Detect which cell encompasses the target text, then output its [X, Y] center coordinate. 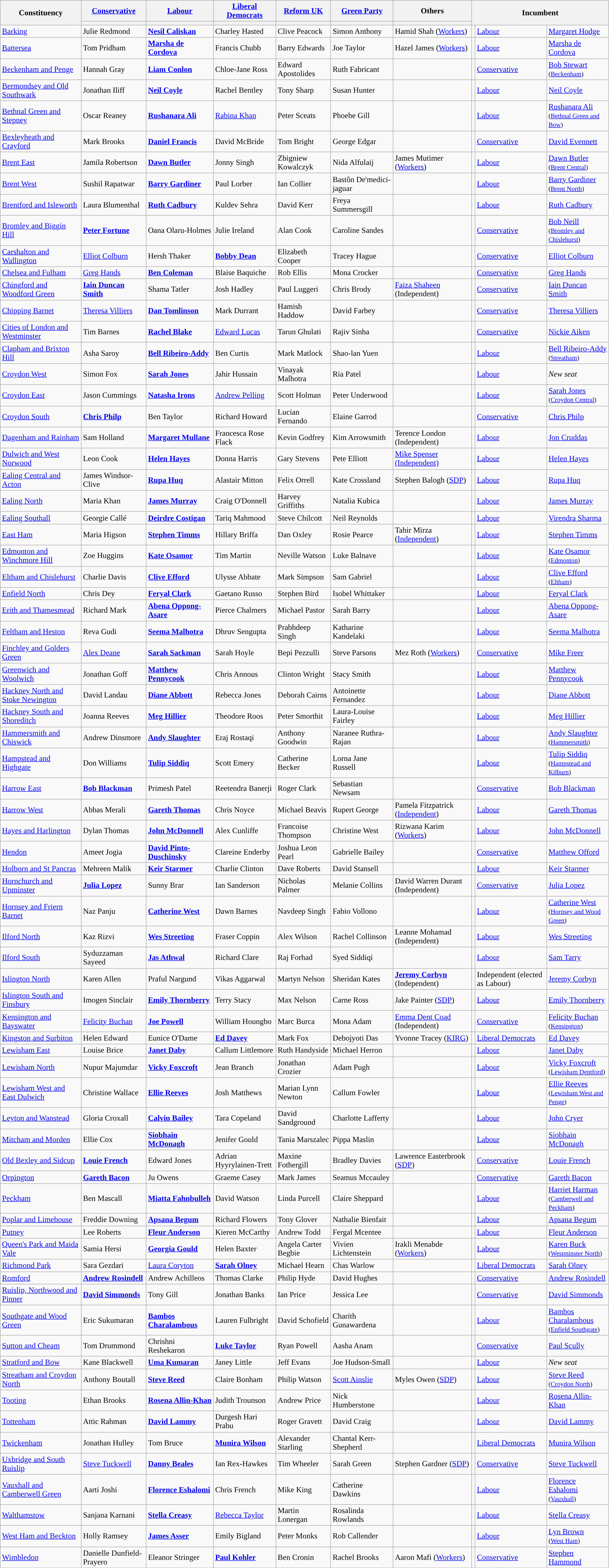
Richmond Park [41, 1266]
Chipping Barnet [41, 311]
David Hughes [362, 1278]
Barry Gardiner(Brent North) [578, 183]
Croydon South [41, 416]
Sheridan Kates [362, 979]
Seamus Mccauley [362, 1177]
Clive Peacock [303, 31]
Jonathan Iliff [114, 90]
Mez Roth (Workers) [432, 653]
Prabhdeep Singh [303, 631]
Lauren Fulbright [245, 1320]
Paul Scully [578, 1346]
Chas Warlow [362, 1266]
Francesca Rose Flack [245, 438]
Chelsea and Fulham [41, 273]
Kim Arrowsmith [362, 438]
Dylan Thomas [114, 831]
Andrew Pelling [245, 395]
Tom Bright [303, 141]
Fergal Mcentee [362, 1232]
Alex Cunliffe [245, 831]
James Asser [180, 1536]
Stephen Bird [303, 594]
Luke Taylor [245, 1346]
Nicholas Palmer [303, 885]
Syed Siddiqi [362, 958]
Abbas Merali [114, 810]
Rosie Pearce [362, 535]
Mehreen Malik [114, 869]
Danielle Dunfield-Prayero [114, 1557]
Scott Emery [245, 763]
Poplar and Limehouse [41, 1219]
Incumbent [540, 13]
Debojyoti Das [362, 1038]
Vinayak Malhotra [303, 374]
Barry Edwards [303, 48]
Myles Owen (SDP) [432, 1379]
Clinton Wright [303, 674]
Stephen Gardner (SDP) [432, 1464]
Chrishni Reshekaron [180, 1346]
Islington South and Finsbury [41, 1000]
Tooting [41, 1400]
Bell Ribeiro-Addy [180, 353]
Steve Parsons [362, 653]
Charith Gunawardena [362, 1320]
Chloe-Jane Ross [245, 69]
Josh Hadley [245, 289]
Sushil Rapatwar [114, 183]
Matthew Offord [578, 852]
Hornsey and Friern Barnet [41, 911]
Michael Beavis [303, 810]
Chris Noyce [245, 810]
Ruth Handyside [303, 1050]
Harrow West [41, 810]
Alex Deane [114, 653]
Imogen Sinclair [114, 1000]
Catherine Dawkins [362, 1489]
Feltham and Heston [41, 631]
Ulysse Abbate [245, 577]
Sam Holland [114, 438]
Navdeep Singh [303, 911]
Primesh Patel [180, 788]
Philip Hyde [303, 1278]
Chris Annous [245, 674]
Andrew Dinsmore [114, 737]
Southgate and Wood Green [41, 1320]
Laura-Louise Fairley [362, 716]
Zoe Huggins [114, 555]
Gaetano Russo [245, 594]
Bromley and Biggin Hill [41, 230]
Tania Marszalec [303, 1139]
Jake Painter (SDP) [432, 1000]
Tulip Siddiq(Hampstead and Kilburn) [578, 763]
Old Bexley and Sidcup [41, 1160]
Jeremy Corbyn (Independent) [432, 979]
Tom Drummond [114, 1346]
Antoinette Fernandez [362, 695]
Nupur Majumdar [114, 1067]
Paul Kohler [245, 1557]
Charlie Davis [114, 577]
Peckham [41, 1198]
Barking [41, 31]
Josh Matthews [245, 1093]
Jon Cruddas [578, 438]
Holly Ramsey [114, 1536]
Melanie Collins [362, 885]
Asha Saroy [114, 353]
Sarah Jones(Croydon Central) [578, 395]
Constituency [41, 13]
Ben Mascall [114, 1198]
Bambos Charalambous [180, 1320]
David Warren Durant (Independent) [432, 885]
Nick Humberstone [362, 1400]
Ryan Powell [303, 1346]
Charlie Clinton [245, 869]
Mike Spenser (Independent) [432, 458]
Laura Blumenthal [114, 205]
Rabina Khan [245, 116]
Alastair Mitton [245, 480]
David McBride [245, 141]
Helen Edward [114, 1038]
Jessica Lee [362, 1295]
Kane Blackwell [114, 1362]
Dawn Butler [180, 163]
Richard Mark [114, 611]
Dawn Butler(Brent Central) [578, 163]
Chantal Kerr-Shepherd [362, 1442]
Hammersmith and Chiswick [41, 737]
Stephen Hammond [578, 1557]
Dulwich and West Norwood [41, 458]
Maxine Fothergill [303, 1160]
Sarah Sackman [180, 653]
Chris French [245, 1489]
Jamila Robertson [114, 163]
Ben Cronin [303, 1557]
Emily Bigland [245, 1536]
Jonathan Banks [245, 1295]
Hamish Haddow [303, 311]
Theodore Roos [245, 716]
Anthony Goodwin [303, 737]
Peter Underwood [362, 395]
Ilford South [41, 958]
Nesil Caliskan [180, 31]
George Edgar [362, 141]
Green Party [362, 11]
Margaret Mullane [180, 438]
Steve Reed(Croydon North) [578, 1379]
Mark Fox [303, 1038]
Ealing North [41, 501]
Peter Smorthit [303, 716]
Ethan Brooks [114, 1400]
Natasha Irons [180, 395]
Hackney North and Stoke Newington [41, 695]
Christine Wallace [114, 1093]
Hersh Thaker [180, 256]
Jason Cummings [114, 395]
Julie Redmond [114, 31]
Ian Rex-Hawkes [245, 1464]
Dhruv Sengupta [245, 631]
Louise Brice [114, 1050]
Queen's Park and Maida Vale [41, 1249]
Tahir Mirza (Independent) [432, 535]
Andrew Todd [303, 1232]
Jeremy Corbyn [578, 979]
Simon Fox [114, 374]
Kuldev Sehra [245, 205]
Mark Simpson [303, 577]
David Landau [114, 695]
Rachel Blake [180, 332]
Dave Roberts [303, 869]
Rushanara Ali [180, 116]
Croydon West [41, 374]
Natalia Kubica [362, 501]
Luke Balnave [362, 555]
Bradley Davies [362, 1160]
Edward Lucas [245, 332]
Caroline Sandes [362, 230]
Barry Gardiner [180, 183]
Angela Carter Begbie [303, 1249]
Irakli Menabde (Workers) [432, 1249]
Nathalie Bienfait [362, 1219]
Kaz Rizvi [114, 937]
Steve Reed [180, 1379]
Hazel James (Workers) [432, 48]
Rosalinda Rowlands [362, 1515]
Tony Sharp [303, 90]
Max Nelson [303, 1000]
Erith and Thamesmead [41, 611]
Rebecca Taylor [245, 1515]
Tim Martin [245, 555]
Marian Lynn Newton [303, 1093]
Croydon East [41, 395]
Jas Athwal [180, 958]
Catherine West(Hornsey and Wood Green) [578, 911]
Vauxhall and Camberwell Green [41, 1489]
Kate Crossland [362, 480]
Richard Howard [245, 416]
Georgie Callé [114, 518]
Elizabeth Cooper [303, 256]
Edmonton and Winchmore Hill [41, 555]
Faiza Shaheen (Independent) [432, 289]
Rob Callender [362, 1536]
Virendra Sharma [578, 518]
Ruth Fabricant [362, 69]
Mona Adam [362, 1021]
Reetendra Banerji [245, 788]
Fabio Vollono [362, 911]
Joe Hudson-Small [362, 1362]
Callum Fowler [362, 1093]
Mitcham and Morden [41, 1139]
Gloria Croxall [114, 1118]
Carshalton and Wallington [41, 256]
Bermondsey and Old Southwark [41, 90]
John Cryer [578, 1118]
Hendon [41, 852]
Gabrielle Bailey [362, 852]
Pierce Chalmers [245, 611]
Ian Collier [303, 183]
Lewisham West and East Dulwich [41, 1093]
Others [432, 11]
Leanne Mohamad (Independent) [432, 937]
Mark Brooks [114, 141]
Catherine West [180, 911]
Miatta Fahnbulleh [180, 1198]
Jonathan Crozier [303, 1067]
Bambos Charalambous(Enfield Southgate) [578, 1320]
Lyn Brown(West Ham) [578, 1536]
Lawrence Easterbrook (SDP) [432, 1160]
Joe Taylor [362, 48]
Kate Osamor (Edmonton) [578, 555]
Charlotte Lafferty [362, 1118]
Praful Nargund [180, 979]
Ealing Central and Acton [41, 480]
Isobel Whittaker [362, 594]
Samia Hersi [114, 1249]
Don Williams [114, 763]
Bob Neill(Bromley and Chislehurst) [578, 230]
Francoise Thompson [303, 831]
Susan Hunter [362, 90]
Raj Forhad [303, 958]
Clareine Enderby [245, 852]
Jonathan Hulley [114, 1442]
Blaise Baquiche [245, 273]
Roger Clark [303, 788]
Vicky Foxcroft(Lewisham Deptford) [578, 1067]
Bob Stewart(Beckenham) [578, 69]
Oana Olaru-Holmes [180, 230]
Andy Slaughter(Hammersmith) [578, 737]
Paul Lorber [245, 183]
Jonny Singh [245, 163]
Lucian Fernando [303, 416]
Michael Herron [362, 1050]
Danny Beales [180, 1464]
Tariq Mahmood [245, 518]
Bobby Dean [245, 256]
Eric Sukumaran [114, 1320]
James Windsor-Clive [114, 480]
Joe Powell [180, 1021]
Tom Bruce [180, 1442]
Kingston and Surbiton [41, 1038]
Neil Reynolds [362, 518]
Gary Stevens [303, 458]
Yvonne Tracey (KIRG) [432, 1038]
Dagenham and Rainham [41, 438]
Pippa Maslin [362, 1139]
Naranee Ruthra-Rajan [362, 737]
Hayes and Harlington [41, 831]
Tulip Siddiq [180, 763]
Sarah Jones [180, 374]
Mark Matlock [303, 353]
Steve Chilcott [303, 518]
Tony Glover [303, 1219]
Nida Alfulaij [362, 163]
Ilford North [41, 937]
Shama Tatler [180, 289]
Twickenham [41, 1442]
Margaret Hodge [578, 31]
Richard Flowers [245, 1219]
Reform UK [303, 11]
Walthamstow [41, 1515]
Bexleyheath and Crayford [41, 141]
Holborn and St Pancras [41, 869]
Bethnal Green and Stepney [41, 116]
Daniel Francis [180, 141]
Janey Little [245, 1362]
Maria Higson [114, 535]
Dan Oxley [303, 535]
Nickie Aiken [578, 332]
Beckenham and Penge [41, 69]
Wimbledon [41, 1557]
Cities of London and Westminster [41, 332]
Finchley and Golders Green [41, 653]
Donna Harris [245, 458]
Scott Ainslie [362, 1379]
Vikas Aggarwal [245, 979]
Tony Gill [180, 1295]
Islington North [41, 979]
Orpington [41, 1177]
Marc Burca [303, 1021]
Francis Chubb [245, 48]
James Mutimer (Workers) [432, 163]
Florence Eshalomi [180, 1489]
Streatham and Croydon North [41, 1379]
Adrian Hyyrylainen-Trett [245, 1160]
Kensington and Bayswater [41, 1021]
Catherine Becker [303, 763]
Independent (elected as Labour) [511, 979]
David Evennett [578, 141]
David Farbey [362, 311]
Enfield North [41, 594]
Paul Luggeri [303, 289]
Alex Wilson [303, 937]
Mark Durrant [245, 311]
Chingford and Woodford Green [41, 289]
Simon Anthony [362, 31]
David Schofield [303, 1320]
Uxbridge and South Ruislip [41, 1464]
Aarti Joshi [114, 1489]
Sarah Green [362, 1464]
Lewisham North [41, 1067]
Joshua Leon Pearl [303, 852]
Battersea [41, 48]
Rob Ellis [303, 273]
Mike King [303, 1489]
Stephen Balogh (SDP) [432, 480]
Leyton and Wanstead [41, 1118]
Graeme Casey [245, 1177]
David Sandground [303, 1118]
Kieren McCarthy [245, 1232]
Mark James [303, 1177]
Hannah Gray [114, 69]
Sarah Barry [362, 611]
Andrew Price [303, 1400]
Terry Stacy [245, 1000]
Kevin Godfrey [303, 438]
Philip Watson [303, 1379]
Vivien Lichtenstein [362, 1249]
Sebastian Newsam [362, 788]
Phoebe Gill [362, 116]
Tim Wheeler [303, 1464]
Putney [41, 1232]
Chris Dey [114, 594]
Eunice O'Dame [180, 1038]
Clapham and Brixton Hill [41, 353]
Michael Hearn [303, 1266]
Ria Patel [362, 374]
Bell Ribeiro-Addy(Streatham) [578, 353]
Alan Cook [303, 230]
Florence Eshalomi(Vauxhall) [578, 1489]
Anthony Boutall [114, 1379]
Maria Khan [114, 501]
Brent West [41, 183]
Carne Ross [362, 1000]
Julie Ireland [245, 230]
Dawn Barnes [245, 911]
Hackney South and Shoreditch [41, 716]
Fraser Coppin [245, 937]
Edward Apostolides [303, 69]
David Watson [245, 1198]
Joanna Reeves [114, 716]
Richard Clare [245, 958]
Rachel Bentley [245, 90]
Hampstead and Highgate [41, 763]
Martyn Nelson [303, 979]
Rebecca Jones [245, 695]
Durgesh Hari Prabu [245, 1422]
Clive Efford(Eltham) [578, 577]
Deirdre Costigan [180, 518]
Tarun Ghulati [303, 332]
Sutton and Cheam [41, 1346]
Roger Gravett [303, 1422]
Dan Tomlinson [180, 311]
Aaron Mafi (Workers) [432, 1557]
Peter Fortune [114, 230]
Leon Cook [114, 458]
Rachel Brooks [362, 1557]
Helen Baxter [245, 1249]
Scott Holman [303, 395]
Ellie Cox [114, 1139]
Michael Pastor [303, 611]
Jean Branch [245, 1067]
Ben Curtis [245, 353]
Stratford and Bow [41, 1362]
Reva Gudi [114, 631]
Freya Summersgill [362, 205]
Jonathan Goff [114, 674]
Harriet Harman(Camberwell and Peckham) [578, 1198]
Rajiv Sinha [362, 332]
Bastôn De'medici-jaguar [362, 183]
Syduzzaman Sayeed [114, 958]
David Stansell [362, 869]
Claire Bonham [245, 1379]
Hillary Briffa [245, 535]
David Kerr [303, 205]
Greenwich and Woolwich [41, 674]
Tottenham [41, 1422]
Jahir Hussain [245, 374]
West Ham and Beckton [41, 1536]
Tim Barnes [114, 332]
Kate Osamor [180, 555]
Edward Jones [180, 1160]
Callum Littlemore [245, 1050]
Calvin Bailey [180, 1118]
Rizwana Karim (Workers) [432, 831]
Sara Gezdari [114, 1266]
Linda Purcell [303, 1198]
Katharine Kandelaki [362, 631]
Terence London (Independent) [432, 438]
Hornchurch and Upminster [41, 885]
Ealing Southall [41, 518]
Jeff Evans [303, 1362]
Eraj Rostaqi [245, 737]
David Pinto-Duschinsky [180, 852]
Uma Kumaran [180, 1362]
Deborah Cairns [303, 695]
Stacy Smith [362, 674]
Craig O'Donnell [245, 501]
Andy Slaughter [180, 737]
Lee Roberts [114, 1232]
Peter Monks [303, 1536]
Liam Conlon [180, 69]
William Houngbo [245, 1021]
East Ham [41, 535]
Georgia Gould [180, 1249]
Tara Copeland [245, 1118]
Claire Sheppard [362, 1198]
Eleanor Stringer [180, 1557]
Freddie Downing [114, 1219]
Karen Buck(Westminster North) [578, 1249]
Rachel Collinson [362, 937]
Martin Lonergan [303, 1515]
Hamid Shah (Workers) [432, 31]
Brent East [41, 163]
Naz Panju [114, 911]
Ellie Reeves(Lewisham West and Penge) [578, 1093]
Andrew Achilleos [180, 1278]
Ju Owens [180, 1177]
Ian Price [303, 1295]
Felix Orrell [303, 480]
Karen Allen [114, 979]
Tracey Hague [362, 256]
Sam Gabriel [362, 577]
Felicity Buchan(Kensington) [578, 1021]
Lorna Jane Russell [362, 763]
Ruislip, Northwood and Pinner [41, 1295]
Pete Elliott [362, 458]
Ben Coleman [180, 273]
Zbigniew Kowalczyk [303, 163]
Rushanara Ali(Bethnal Green and Bow) [578, 116]
Thomas Clarke [245, 1278]
Felicity Buchan [114, 1021]
David Craig [362, 1422]
Lewisham East [41, 1050]
Ian Sanderson [245, 885]
Ben Taylor [180, 416]
Harvey Griffiths [303, 501]
Attic Rahman [114, 1422]
Sarah Hoyle [245, 653]
Brentford and Isleworth [41, 205]
Oscar Reaney [114, 116]
Christine West [362, 831]
Elaine Garrod [362, 416]
Ellie Reeves [180, 1093]
Clive Efford [180, 577]
Mona Crocker [362, 273]
Eltham and Chislehurst [41, 577]
Sam Tarry [578, 958]
Mike Freer [578, 653]
Tom Pridham [114, 48]
Rupert George [362, 810]
Harrow East [41, 788]
Judith Trounson [245, 1400]
Pamela Fitzpatrick (Independent) [432, 810]
Shao-lan Yuen [362, 353]
Vicky Foxcroft [180, 1067]
Sanjana Karnani [114, 1515]
Laura Coryton [180, 1266]
Romford [41, 1278]
Sunny Brar [180, 885]
Adam Pugh [362, 1067]
Bepi Pezzulli [303, 653]
Charley Hasted [245, 31]
Emma Dent Coad (Independent) [432, 1021]
Neville Watson [303, 555]
Peter Sceats [303, 116]
Aasha Anam [362, 1346]
Jenifer Gould [245, 1139]
Alexander Starling [303, 1442]
Chris Brody [362, 289]
Ameet Jogia [114, 852]
